Identify which cell holds the provided text, then report its (X, Y) central coordinate. 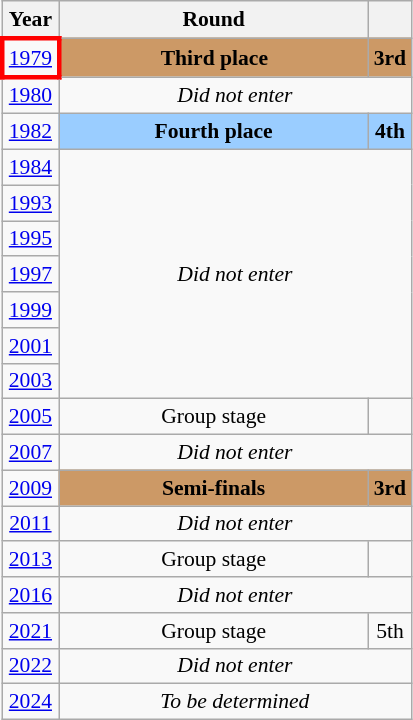
1999 (30, 310)
2005 (30, 417)
2022 (30, 666)
Semi-finals (214, 488)
Year (30, 20)
5th (390, 631)
Third place (214, 58)
To be determined (236, 702)
Round (214, 20)
2021 (30, 631)
1995 (30, 239)
1984 (30, 168)
4th (390, 132)
2016 (30, 595)
2024 (30, 702)
2009 (30, 488)
1982 (30, 132)
1979 (30, 58)
2007 (30, 453)
1993 (30, 203)
2003 (30, 381)
1997 (30, 275)
1980 (30, 96)
2013 (30, 560)
2011 (30, 524)
2001 (30, 346)
Fourth place (214, 132)
